Extract the (x, y) coordinate from the center of the cell holding the provided text.  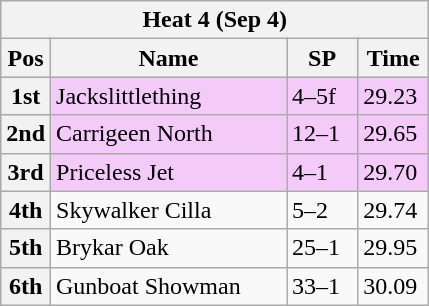
4–1 (322, 172)
Priceless Jet (169, 172)
4–5f (322, 96)
6th (26, 286)
1st (26, 96)
29.95 (394, 248)
12–1 (322, 134)
2nd (26, 134)
33–1 (322, 286)
Heat 4 (Sep 4) (215, 20)
5th (26, 248)
4th (26, 210)
30.09 (394, 286)
Time (394, 58)
Name (169, 58)
5–2 (322, 210)
Brykar Oak (169, 248)
Pos (26, 58)
Carrigeen North (169, 134)
29.65 (394, 134)
3rd (26, 172)
29.70 (394, 172)
Jackslittlething (169, 96)
29.74 (394, 210)
29.23 (394, 96)
25–1 (322, 248)
Gunboat Showman (169, 286)
Skywalker Cilla (169, 210)
SP (322, 58)
